Scan for the cell matching the given text and deliver its [x, y] coordinate at center. 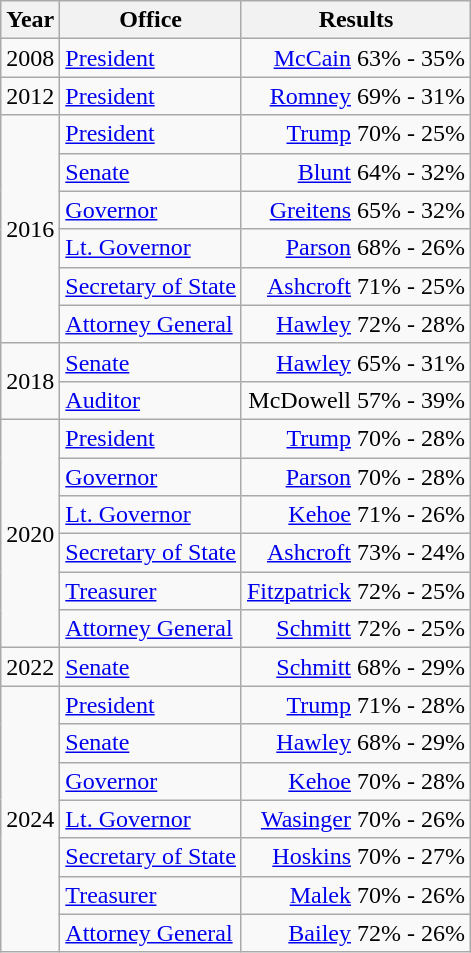
Year [30, 20]
Office [151, 20]
Hoskins 70% - 27% [356, 857]
Kehoe 71% - 26% [356, 515]
Greitens 65% - 32% [356, 210]
Schmitt 68% - 29% [356, 667]
Auditor [151, 400]
Wasinger 70% - 26% [356, 819]
McCain 63% - 35% [356, 58]
Hawley 65% - 31% [356, 362]
Bailey 72% - 26% [356, 933]
Kehoe 70% - 28% [356, 781]
2012 [30, 96]
Trump 71% - 28% [356, 705]
Schmitt 72% - 25% [356, 629]
2024 [30, 819]
2020 [30, 533]
Romney 69% - 31% [356, 96]
Malek 70% - 26% [356, 895]
Results [356, 20]
Ashcroft 73% - 24% [356, 553]
Parson 70% - 28% [356, 477]
Hawley 72% - 28% [356, 324]
McDowell 57% - 39% [356, 400]
Ashcroft 71% - 25% [356, 286]
Blunt 64% - 32% [356, 172]
2018 [30, 381]
Parson 68% - 26% [356, 248]
Trump 70% - 28% [356, 438]
2008 [30, 58]
2022 [30, 667]
Fitzpatrick 72% - 25% [356, 591]
2016 [30, 229]
Trump 70% - 25% [356, 134]
Hawley 68% - 29% [356, 743]
